Extract the (X, Y) coordinate from the center of the cell holding the provided text.  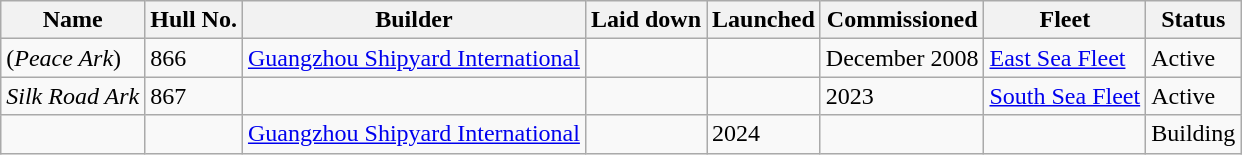
2024 (764, 134)
Launched (764, 20)
South Sea Fleet (1065, 96)
Commissioned (902, 20)
(Peace Ark) (73, 58)
Builder (414, 20)
East Sea Fleet (1065, 58)
December 2008 (902, 58)
Name (73, 20)
867 (194, 96)
Silk Road Ark (73, 96)
Building (1194, 134)
Hull No. (194, 20)
866 (194, 58)
Laid down (646, 20)
Status (1194, 20)
2023 (902, 96)
Fleet (1065, 20)
